Find where the given text appears and provide that cell's center as [x, y] coordinate. 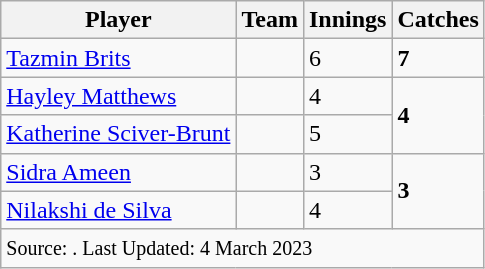
Katherine Sciver-Brunt [118, 134]
Nilakshi de Silva [118, 210]
Hayley Matthews [118, 96]
Sidra Ameen [118, 172]
Source: . Last Updated: 4 March 2023 [243, 248]
Catches [438, 20]
Player [118, 20]
7 [438, 58]
Innings [347, 20]
Team [270, 20]
Tazmin Brits [118, 58]
5 [347, 134]
6 [347, 58]
